Scan for the cell matching the given text and deliver its (x, y) coordinate at center. 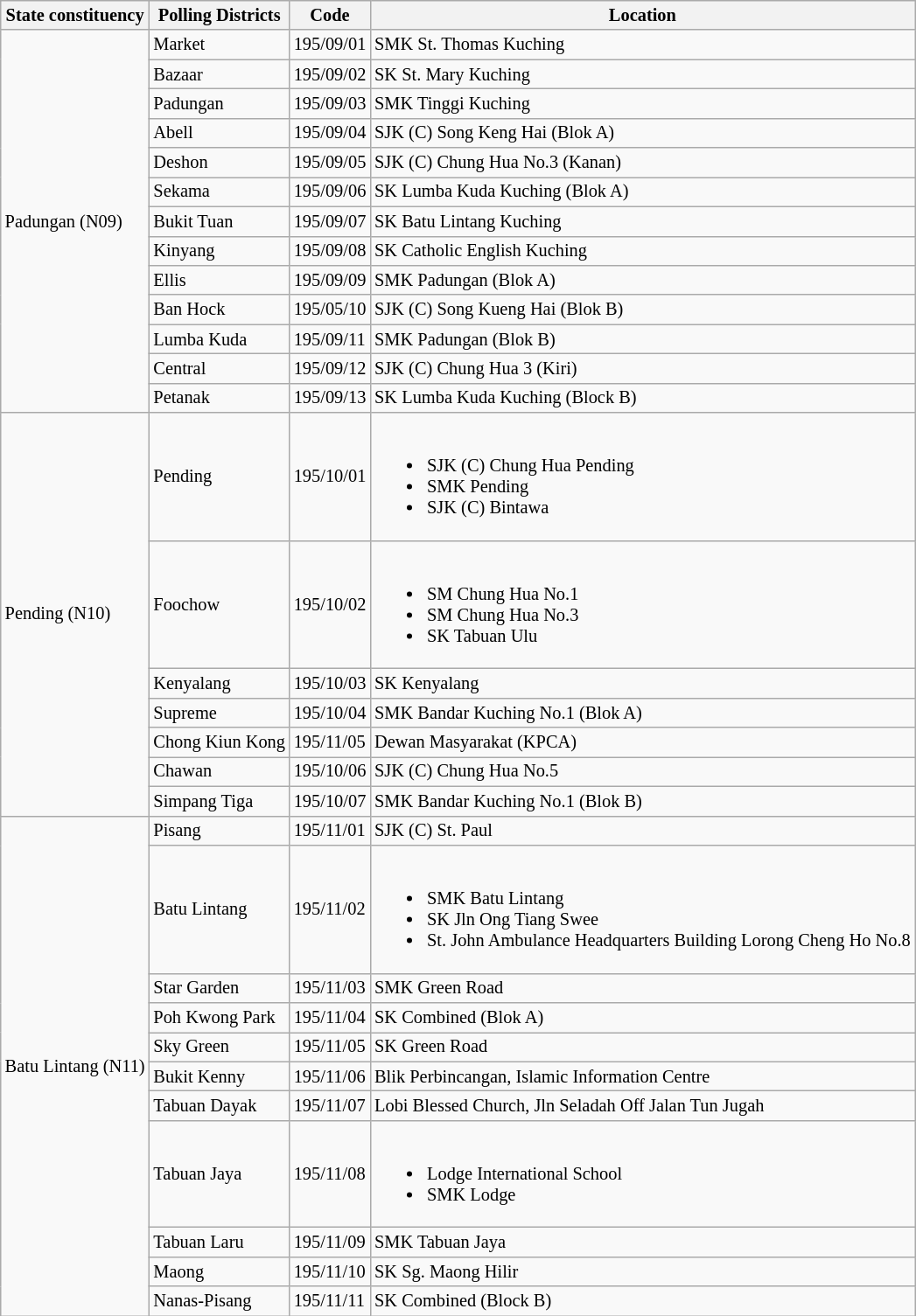
Lumba Kuda (219, 339)
Kenyalang (219, 683)
Chong Kiun Kong (219, 742)
SMK Bandar Kuching No.1 (Blok A) (642, 713)
Code (330, 15)
195/09/09 (330, 280)
Tabuan Dayak (219, 1105)
SJK (C) St. Paul (642, 831)
195/09/06 (330, 191)
Ban Hock (219, 310)
195/10/03 (330, 683)
Tabuan Jaya (219, 1173)
195/11/02 (330, 909)
195/11/09 (330, 1243)
SM Chung Hua No.1SM Chung Hua No.3SK Tabuan Ulu (642, 604)
Sky Green (219, 1047)
Lobi Blessed Church, Jln Seladah Off Jalan Tun Jugah (642, 1105)
195/11/07 (330, 1105)
195/09/13 (330, 398)
SK Catholic English Kuching (642, 251)
SK Lumba Kuda Kuching (Block B) (642, 398)
195/10/01 (330, 477)
Petanak (219, 398)
State constituency (75, 15)
SMK Green Road (642, 988)
Kinyang (219, 251)
Poh Kwong Park (219, 1017)
SJK (C) Song Kueng Hai (Blok B) (642, 310)
195/09/04 (330, 133)
SK St. Mary Kuching (642, 74)
195/09/03 (330, 103)
SMK Padungan (Blok A) (642, 280)
Pisang (219, 831)
Nanas-Pisang (219, 1301)
SJK (C) Chung Hua PendingSMK PendingSJK (C) Bintawa (642, 477)
Blik Perbincangan, Islamic Information Centre (642, 1076)
Foochow (219, 604)
195/09/12 (330, 368)
195/10/06 (330, 771)
Central (219, 368)
SMK Tabuan Jaya (642, 1243)
195/10/02 (330, 604)
Batu Lintang (219, 909)
Bukit Tuan (219, 221)
Pending (N10) (75, 614)
195/09/08 (330, 251)
Lodge International SchoolSMK Lodge (642, 1173)
Polling Districts (219, 15)
195/09/11 (330, 339)
SJK (C) Chung Hua 3 (Kiri) (642, 368)
Star Garden (219, 988)
Maong (219, 1271)
SK Kenyalang (642, 683)
195/09/02 (330, 74)
Pending (219, 477)
SK Combined (Block B) (642, 1301)
SK Lumba Kuda Kuching (Blok A) (642, 191)
Ellis (219, 280)
Bukit Kenny (219, 1076)
195/11/01 (330, 831)
195/09/07 (330, 221)
SJK (C) Chung Hua No.3 (Kanan) (642, 163)
SK Sg. Maong Hilir (642, 1271)
Sekama (219, 191)
Padungan (N09) (75, 221)
195/09/01 (330, 45)
195/10/07 (330, 801)
SMK Tinggi Kuching (642, 103)
195/11/11 (330, 1301)
195/11/10 (330, 1271)
195/11/04 (330, 1017)
Chawan (219, 771)
SMK Batu LintangSK Jln Ong Tiang SweeSt. John Ambulance Headquarters Building Lorong Cheng Ho No.8 (642, 909)
Bazaar (219, 74)
SK Green Road (642, 1047)
Abell (219, 133)
Location (642, 15)
Simpang Tiga (219, 801)
195/11/03 (330, 988)
Tabuan Laru (219, 1243)
SMK Padungan (Blok B) (642, 339)
195/05/10 (330, 310)
195/10/04 (330, 713)
Dewan Masyarakat (KPCA) (642, 742)
SMK Bandar Kuching No.1 (Blok B) (642, 801)
Supreme (219, 713)
SJK (C) Song Keng Hai (Blok A) (642, 133)
195/09/05 (330, 163)
SK Combined (Blok A) (642, 1017)
195/11/08 (330, 1173)
SMK St. Thomas Kuching (642, 45)
SK Batu Lintang Kuching (642, 221)
Batu Lintang (N11) (75, 1066)
SJK (C) Chung Hua No.5 (642, 771)
Market (219, 45)
195/11/06 (330, 1076)
Deshon (219, 163)
Padungan (219, 103)
